Locate the cell with the specified text and output its (x, y) center coordinate. 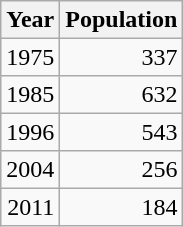
Year (30, 20)
2011 (30, 206)
337 (122, 56)
184 (122, 206)
1996 (30, 132)
Population (122, 20)
632 (122, 94)
2004 (30, 170)
1975 (30, 56)
1985 (30, 94)
543 (122, 132)
256 (122, 170)
